Extract the (X, Y) coordinate from the center of the cell holding the provided text.  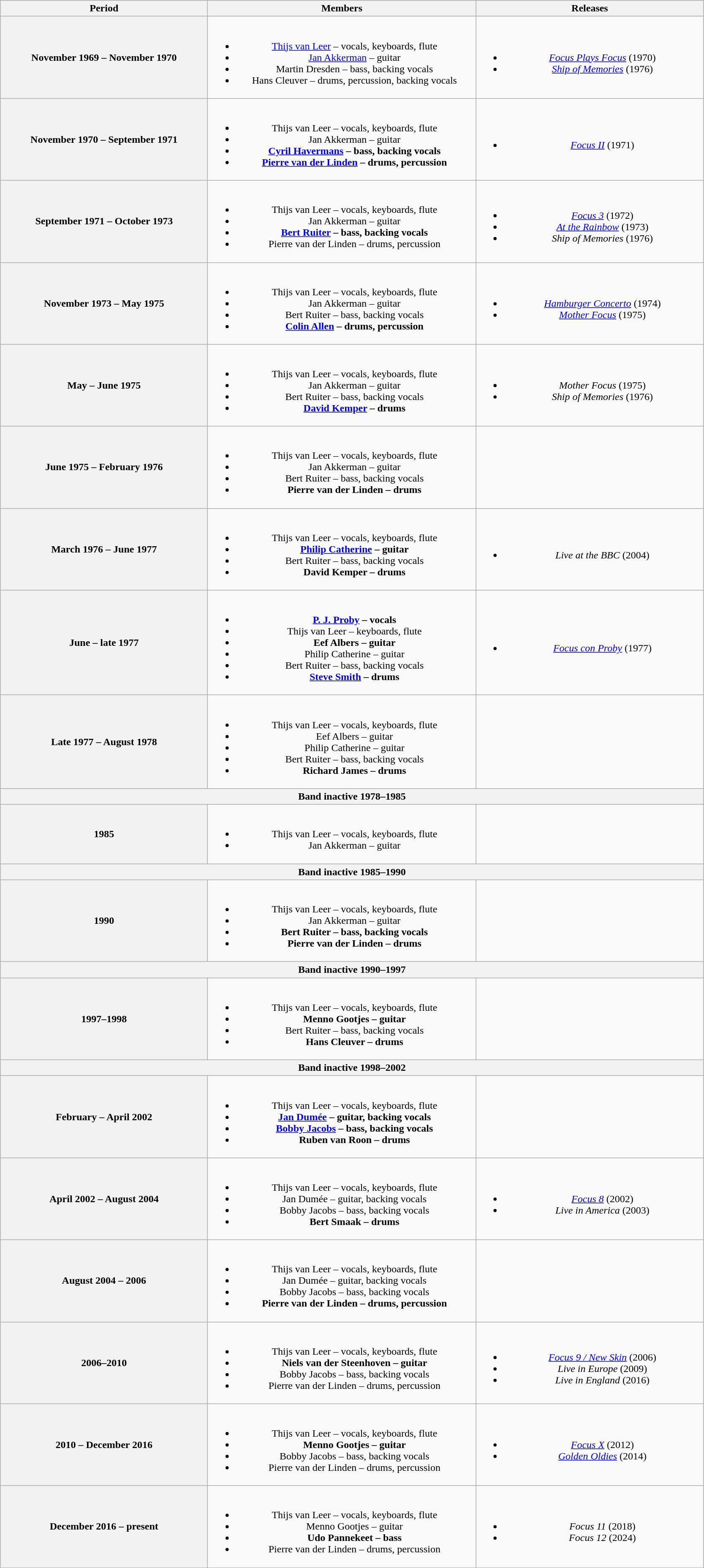
Band inactive 1990–1997 (352, 970)
Thijs van Leer – vocals, keyboards, fluteJan Akkerman – guitar (342, 834)
Late 1977 – August 1978 (104, 742)
August 2004 – 2006 (104, 1281)
1990 (104, 921)
November 1970 – September 1971 (104, 139)
Focus X (2012)Golden Oldies (2014) (590, 1445)
Focus Plays Focus (1970)Ship of Memories (1976) (590, 57)
December 2016 – present (104, 1527)
Mother Focus (1975) Ship of Memories (1976) (590, 385)
Thijs van Leer – vocals, keyboards, fluteJan Akkerman – guitarBert Ruiter – bass, backing vocalsDavid Kemper – drums (342, 385)
2010 – December 2016 (104, 1445)
Thijs van Leer – vocals, keyboards, fluteJan Dumée – guitar, backing vocalsBobby Jacobs – bass, backing vocalsRuben van Roon – drums (342, 1117)
Thijs van Leer – vocals, keyboards, fluteMenno Gootjes – guitarBert Ruiter – bass, backing vocalsHans Cleuver – drums (342, 1019)
November 1973 – May 1975 (104, 303)
Thijs van Leer – vocals, keyboards, fluteJan Akkerman – guitarCyril Havermans – bass, backing vocalsPierre van der Linden – drums, percussion (342, 139)
March 1976 – June 1977 (104, 549)
May – June 1975 (104, 385)
Hamburger Concerto (1974)Mother Focus (1975) (590, 303)
Releases (590, 8)
Thijs van Leer – vocals, keyboards, fluteMenno Gootjes – guitarUdo Pannekeet – bassPierre van der Linden – drums, percussion (342, 1527)
Focus 3 (1972)At the Rainbow (1973)Ship of Memories (1976) (590, 221)
1997–1998 (104, 1019)
Thijs van Leer – vocals, keyboards, flutePhilip Catherine – guitarBert Ruiter – bass, backing vocalsDavid Kemper – drums (342, 549)
Band inactive 1998–2002 (352, 1068)
Thijs van Leer – vocals, keyboards, fluteMenno Gootjes – guitarBobby Jacobs – bass, backing vocalsPierre van der Linden – drums, percussion (342, 1445)
Focus II (1971) (590, 139)
Band inactive 1978–1985 (352, 796)
Focus 8 (2002)Live in America (2003) (590, 1199)
Thijs van Leer – vocals, keyboards, fluteJan Akkerman – guitarMartin Dresden – bass, backing vocalsHans Cleuver – drums, percussion, backing vocals (342, 57)
2006–2010 (104, 1363)
1985 (104, 834)
Band inactive 1985–1990 (352, 871)
June 1975 – February 1976 (104, 467)
Thijs van Leer – vocals, keyboards, fluteJan Akkerman – guitarBert Ruiter – bass, backing vocalsColin Allen – drums, percussion (342, 303)
Thijs van Leer – vocals, keyboards, fluteEef Albers – guitarPhilip Catherine – guitarBert Ruiter – bass, backing vocalsRichard James – drums (342, 742)
June – late 1977 (104, 642)
Focus 9 / New Skin (2006)Live in Europe (2009)Live in England (2016) (590, 1363)
Thijs van Leer – vocals, keyboards, fluteJan Akkerman – guitarBert Ruiter – bass, backing vocalsPierre van der Linden – drums, percussion (342, 221)
Period (104, 8)
Live at the BBC (2004) (590, 549)
September 1971 – October 1973 (104, 221)
February – April 2002 (104, 1117)
April 2002 – August 2004 (104, 1199)
Members (342, 8)
Thijs van Leer – vocals, keyboards, fluteJan Dumée – guitar, backing vocalsBobby Jacobs – bass, backing vocalsBert Smaak – drums (342, 1199)
Focus con Proby (1977) (590, 642)
Focus 11 (2018)Focus 12 (2024) (590, 1527)
November 1969 – November 1970 (104, 57)
